Determine the (X, Y) coordinate at the center of the cell enclosing the given text.  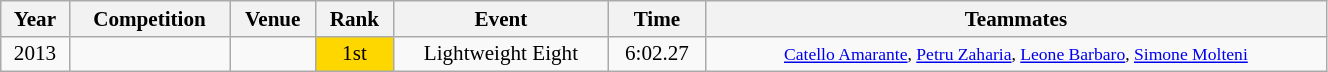
Catello Amarante, Petru Zaharia, Leone Barbaro, Simone Molteni (1016, 54)
Time (658, 18)
Rank (355, 18)
2013 (35, 54)
Lightweight Eight (500, 54)
Teammates (1016, 18)
1st (355, 54)
6:02.27 (658, 54)
Venue (273, 18)
Competition (150, 18)
Year (35, 18)
Event (500, 18)
